Output the (x, y) coordinate of the center of the cell containing the given text.  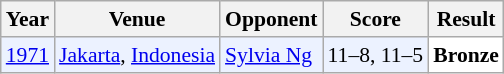
Venue (137, 19)
Sylvia Ng (272, 55)
11–8, 11–5 (376, 55)
Bronze (466, 55)
Score (376, 19)
Result (466, 19)
Opponent (272, 19)
Jakarta, Indonesia (137, 55)
Year (28, 19)
1971 (28, 55)
